Locate the cell with the specified text and output its [x, y] center coordinate. 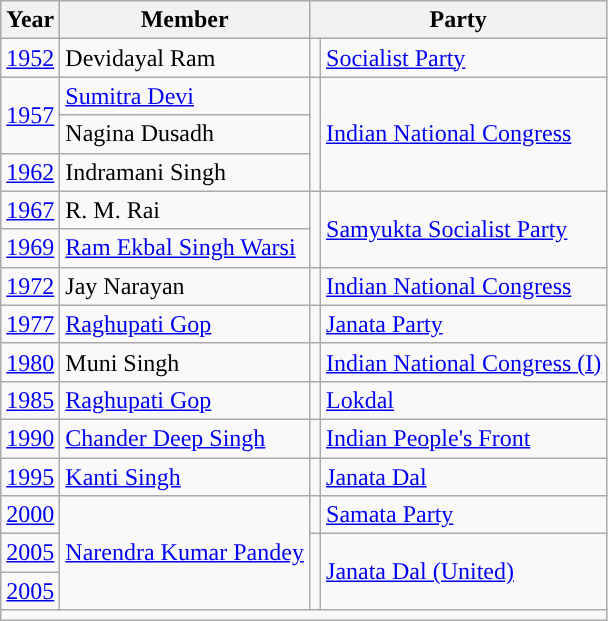
1977 [30, 324]
Lokdal [464, 400]
Narendra Kumar Pandey [185, 553]
R. M. Rai [185, 210]
Ram Ekbal Singh Warsi [185, 248]
1962 [30, 172]
Year [30, 20]
2000 [30, 515]
1980 [30, 362]
1990 [30, 438]
Sumitra Devi [185, 96]
Jay Narayan [185, 286]
Socialist Party [464, 58]
Devidayal Ram [185, 58]
1952 [30, 58]
1957 [30, 115]
Samyukta Socialist Party [464, 229]
1969 [30, 248]
1995 [30, 477]
Janata Party [464, 324]
Member [185, 20]
Janata Dal (United) [464, 572]
Chander Deep Singh [185, 438]
Indramani Singh [185, 172]
1967 [30, 210]
Party [458, 20]
Indian People's Front [464, 438]
Kanti Singh [185, 477]
Nagina Dusadh [185, 134]
Samata Party [464, 515]
1985 [30, 400]
Muni Singh [185, 362]
Janata Dal [464, 477]
Indian National Congress (I) [464, 362]
1972 [30, 286]
